Find where the given text appears and provide that cell's center as (X, Y) coordinate. 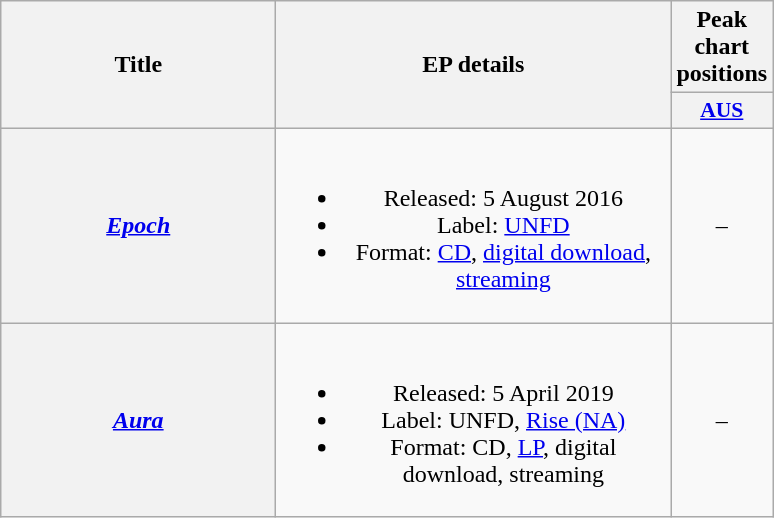
Released: 5 April 2019Label: UNFD, Rise (NA)Format: CD, LP, digital download, streaming (474, 419)
Title (138, 65)
Epoch (138, 225)
Aura (138, 419)
EP details (474, 65)
Released: 5 August 2016Label: UNFDFormat: CD, digital download, streaming (474, 225)
AUS (722, 111)
Peak chart positions (722, 47)
